Determine the (x, y) coordinate at the center of the cell enclosing the given text.  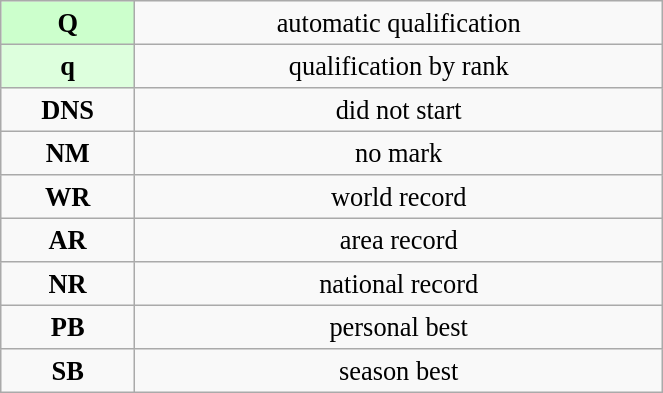
automatic qualification (399, 22)
no mark (399, 153)
AR (68, 240)
personal best (399, 327)
qualification by rank (399, 66)
Q (68, 22)
DNS (68, 109)
PB (68, 327)
season best (399, 371)
world record (399, 197)
NR (68, 284)
SB (68, 371)
WR (68, 197)
q (68, 66)
NM (68, 153)
did not start (399, 109)
area record (399, 240)
national record (399, 284)
